Determine the (X, Y) coordinate at the center of the cell enclosing the given text.  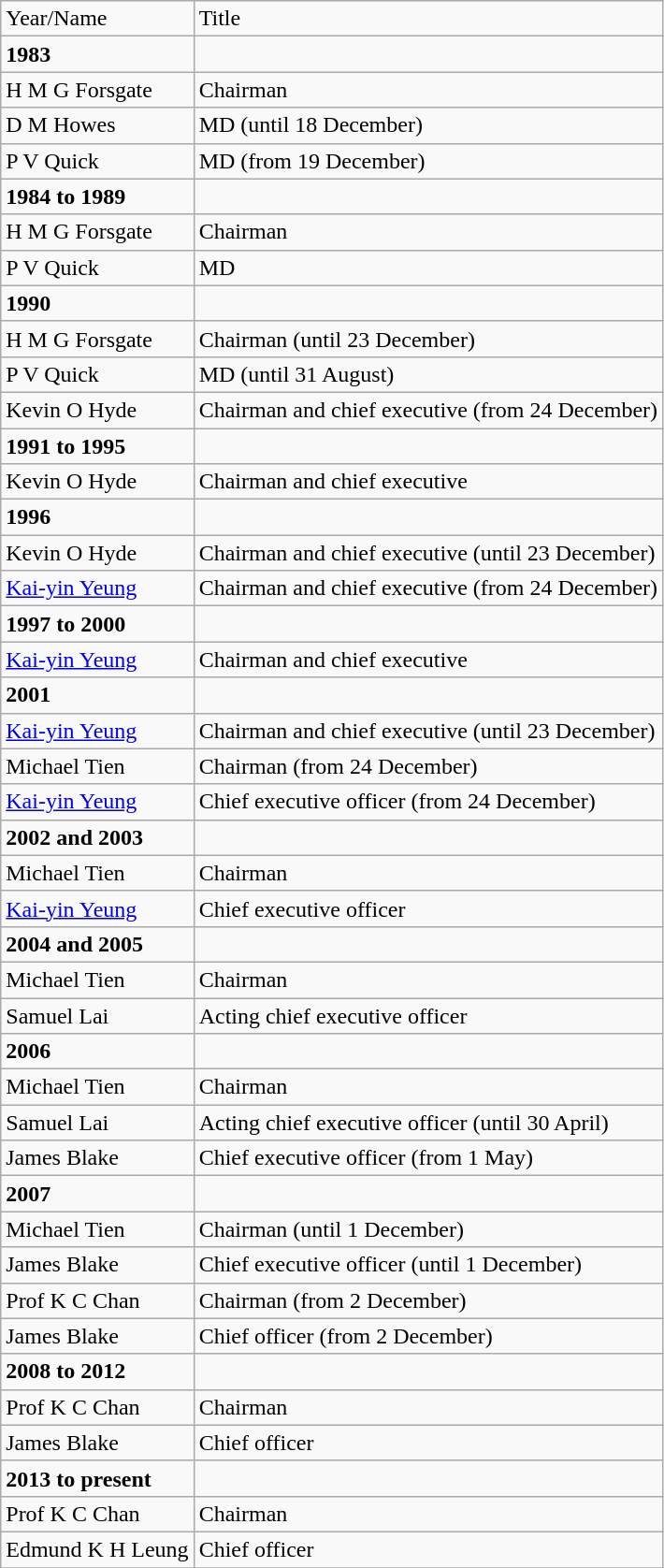
Chief officer (from 2 December) (428, 1336)
Chairman (from 2 December) (428, 1300)
1990 (97, 303)
D M Howes (97, 125)
2007 (97, 1194)
Chief executive officer (from 1 May) (428, 1158)
2013 to present (97, 1478)
MD (until 31 August) (428, 374)
Chairman (until 1 December) (428, 1229)
Edmund K H Leung (97, 1549)
2006 (97, 1052)
Chairman (until 23 December) (428, 339)
2004 and 2005 (97, 944)
1996 (97, 517)
MD (from 19 December) (428, 161)
1991 to 1995 (97, 446)
1983 (97, 54)
MD (428, 268)
Title (428, 19)
Chairman (from 24 December) (428, 766)
2002 and 2003 (97, 837)
Chief executive officer (from 24 December) (428, 802)
Acting chief executive officer (until 30 April) (428, 1123)
Acting chief executive officer (428, 1015)
2008 to 2012 (97, 1372)
Chief executive officer (until 1 December) (428, 1265)
MD (until 18 December) (428, 125)
2001 (97, 695)
1984 to 1989 (97, 196)
1997 to 2000 (97, 624)
Year/Name (97, 19)
Chief executive officer (428, 908)
